Output the (X, Y) coordinate of the center of the cell containing the given text.  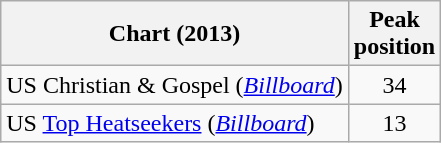
13 (394, 123)
Peakposition (394, 34)
Chart (2013) (175, 34)
34 (394, 85)
US Christian & Gospel (Billboard) (175, 85)
US Top Heatseekers (Billboard) (175, 123)
